From the cell containing the given text, extract its center point as (X, Y) coordinate. 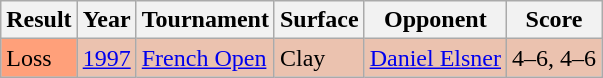
Clay (319, 58)
Tournament (205, 20)
Result (39, 20)
1997 (106, 58)
Surface (319, 20)
Opponent (435, 20)
Loss (39, 58)
Daniel Elsner (435, 58)
Score (554, 20)
4–6, 4–6 (554, 58)
Year (106, 20)
French Open (205, 58)
